Extract the [X, Y] coordinate from the center of the cell holding the provided text.  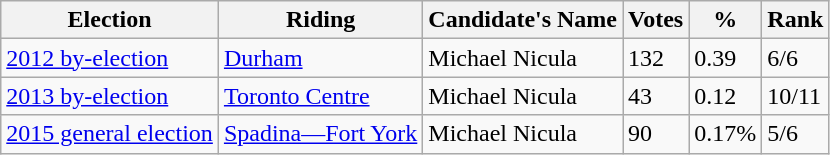
Election [110, 20]
Rank [796, 20]
90 [656, 134]
10/11 [796, 96]
Toronto Centre [320, 96]
0.39 [726, 58]
0.17% [726, 134]
0.12 [726, 96]
Candidate's Name [523, 20]
43 [656, 96]
Durham [320, 58]
Votes [656, 20]
132 [656, 58]
% [726, 20]
2012 by-election [110, 58]
6/6 [796, 58]
2013 by-election [110, 96]
Riding [320, 20]
2015 general election [110, 134]
Spadina—Fort York [320, 134]
5/6 [796, 134]
